Capture the cell that displays the provided text and extract its [X, Y] central coordinate. 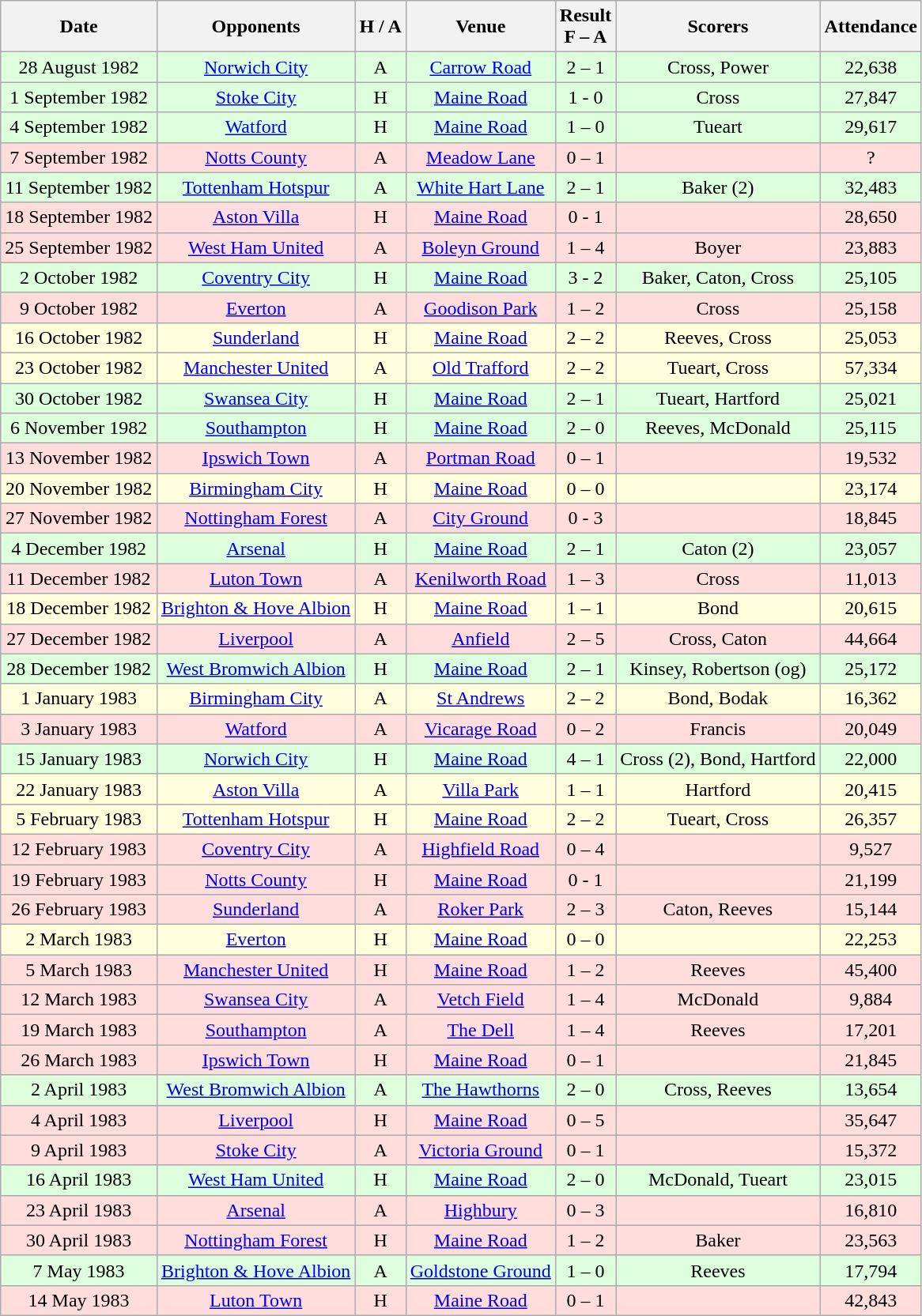
22,638 [871, 67]
3 January 1983 [79, 729]
Cross, Reeves [718, 1090]
26 February 1983 [79, 910]
? [871, 157]
15,372 [871, 1150]
26,357 [871, 819]
12 March 1983 [79, 1000]
22,000 [871, 759]
19,532 [871, 458]
25,115 [871, 428]
7 September 1982 [79, 157]
25,021 [871, 398]
Boleyn Ground [481, 247]
2 March 1983 [79, 940]
1 - 0 [585, 97]
42,843 [871, 1300]
18 December 1982 [79, 609]
Baker [718, 1240]
20,615 [871, 609]
Cross, Power [718, 67]
20,049 [871, 729]
Highbury [481, 1210]
16 October 1982 [79, 337]
11 September 1982 [79, 187]
Bond, Bodak [718, 699]
5 March 1983 [79, 970]
Caton, Reeves [718, 910]
35,647 [871, 1120]
27 December 1982 [79, 639]
City Ground [481, 518]
Vicarage Road [481, 729]
4 September 1982 [79, 127]
Carrow Road [481, 67]
The Dell [481, 1030]
9,527 [871, 849]
Kenilworth Road [481, 579]
4 – 1 [585, 759]
Date [79, 27]
30 October 1982 [79, 398]
25,105 [871, 277]
16,362 [871, 699]
0 – 3 [585, 1210]
32,483 [871, 187]
4 December 1982 [79, 549]
20,415 [871, 789]
2 October 1982 [79, 277]
17,794 [871, 1270]
23,563 [871, 1240]
27,847 [871, 97]
44,664 [871, 639]
13 November 1982 [79, 458]
19 March 1983 [79, 1030]
Baker (2) [718, 187]
19 February 1983 [79, 880]
Victoria Ground [481, 1150]
White Hart Lane [481, 187]
25,158 [871, 307]
17,201 [871, 1030]
Vetch Field [481, 1000]
23,015 [871, 1180]
28,650 [871, 217]
Meadow Lane [481, 157]
Goodison Park [481, 307]
26 March 1983 [79, 1060]
21,845 [871, 1060]
Francis [718, 729]
McDonald [718, 1000]
9 October 1982 [79, 307]
Tueart [718, 127]
Cross (2), Bond, Hartford [718, 759]
30 April 1983 [79, 1240]
0 – 2 [585, 729]
0 – 5 [585, 1120]
45,400 [871, 970]
11,013 [871, 579]
Tueart, Hartford [718, 398]
Baker, Caton, Cross [718, 277]
Scorers [718, 27]
Venue [481, 27]
The Hawthorns [481, 1090]
St Andrews [481, 699]
2 April 1983 [79, 1090]
Boyer [718, 247]
23,174 [871, 488]
28 December 1982 [79, 669]
14 May 1983 [79, 1300]
12 February 1983 [79, 849]
1 September 1982 [79, 97]
Old Trafford [481, 368]
23 October 1982 [79, 368]
15 January 1983 [79, 759]
Caton (2) [718, 549]
4 April 1983 [79, 1120]
2 – 3 [585, 910]
Hartford [718, 789]
Reeves, Cross [718, 337]
21,199 [871, 880]
1 – 3 [585, 579]
Villa Park [481, 789]
18,845 [871, 518]
Cross, Caton [718, 639]
Attendance [871, 27]
Kinsey, Robertson (og) [718, 669]
Bond [718, 609]
28 August 1982 [79, 67]
3 - 2 [585, 277]
7 May 1983 [79, 1270]
57,334 [871, 368]
Highfield Road [481, 849]
Reeves, McDonald [718, 428]
22 January 1983 [79, 789]
Roker Park [481, 910]
1 January 1983 [79, 699]
0 – 4 [585, 849]
Goldstone Ground [481, 1270]
ResultF – A [585, 27]
25,053 [871, 337]
McDonald, Tueart [718, 1180]
29,617 [871, 127]
6 November 1982 [79, 428]
16 April 1983 [79, 1180]
25 September 1982 [79, 247]
15,144 [871, 910]
25,172 [871, 669]
23 April 1983 [79, 1210]
9,884 [871, 1000]
2 – 5 [585, 639]
22,253 [871, 940]
20 November 1982 [79, 488]
0 - 3 [585, 518]
18 September 1982 [79, 217]
Portman Road [481, 458]
27 November 1982 [79, 518]
5 February 1983 [79, 819]
16,810 [871, 1210]
Anfield [481, 639]
13,654 [871, 1090]
9 April 1983 [79, 1150]
H / A [380, 27]
23,057 [871, 549]
23,883 [871, 247]
Opponents [255, 27]
11 December 1982 [79, 579]
